Output the [x, y] coordinate of the center of the cell containing the given text.  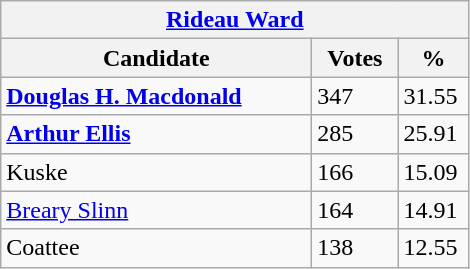
Arthur Ellis [156, 134]
15.09 [434, 172]
Breary Slinn [156, 210]
164 [355, 210]
14.91 [434, 210]
Candidate [156, 58]
12.55 [434, 248]
31.55 [434, 96]
138 [355, 248]
Coattee [156, 248]
25.91 [434, 134]
Votes [355, 58]
Rideau Ward [235, 20]
285 [355, 134]
Douglas H. Macdonald [156, 96]
347 [355, 96]
166 [355, 172]
Kuske [156, 172]
% [434, 58]
